For the text-containing cell, return its midpoint in [X, Y] coordinate format. 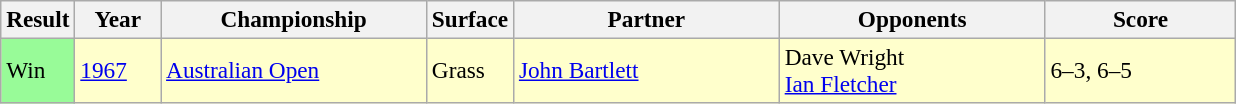
Australian Open [294, 70]
John Bartlett [647, 70]
Partner [647, 19]
Result [38, 19]
Surface [470, 19]
6–3, 6–5 [1140, 70]
Year [118, 19]
Championship [294, 19]
Opponents [912, 19]
Dave Wright Ian Fletcher [912, 70]
Win [38, 70]
1967 [118, 70]
Grass [470, 70]
Score [1140, 19]
